Search for the cell housing the specified text and yield its (x, y) center coordinate. 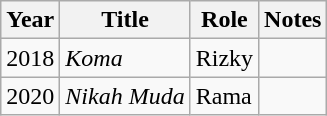
Koma (125, 58)
Title (125, 20)
Year (30, 20)
2018 (30, 58)
Notes (293, 20)
Rama (224, 96)
2020 (30, 96)
Role (224, 20)
Nikah Muda (125, 96)
Rizky (224, 58)
